Return the [x, y] coordinate for the center point of the cell that contains the specified text.  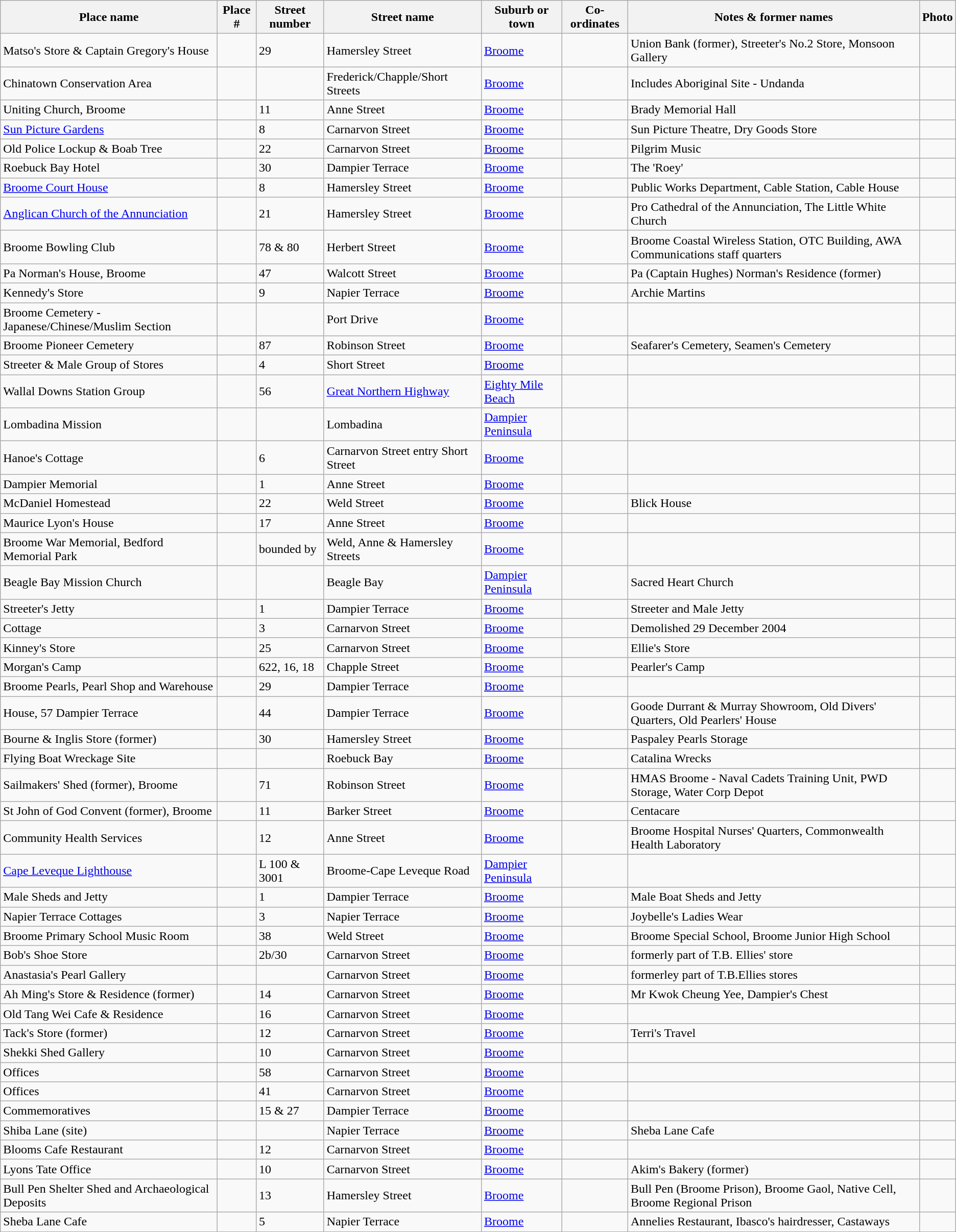
Sacred Heart Church [773, 582]
Commemoratives [109, 1111]
Sailmakers' Shed (former), Broome [109, 785]
Maurice Lyon's House [109, 523]
Pa Norman's House, Broome [109, 273]
Walcott Street [402, 273]
Pa (Captain Hughes) Norman's Residence (former) [773, 273]
L 100 & 3001 [290, 871]
Photo [938, 17]
4 [290, 365]
Broome Court House [109, 187]
Brady Memorial Hall [773, 110]
Dampier Memorial [109, 484]
14 [290, 994]
formerly part of T.B. Ellies' store [773, 955]
Male Boat Sheds and Jetty [773, 897]
Hanoe's Cottage [109, 457]
Bourne & Inglis Store (former) [109, 739]
Old Tang Wei Cafe & Residence [109, 1013]
Great Northern Highway [402, 391]
Annelies Restaurant, Ibasco's hairdresser, Castaways [773, 1222]
Blooms Cafe Restaurant [109, 1150]
Ellie's Store [773, 647]
78 & 80 [290, 247]
Streeter's Jetty [109, 609]
Paspaley Pearls Storage [773, 739]
Herbert Street [402, 247]
Lombadina Mission [109, 425]
Community Health Services [109, 837]
Blick House [773, 503]
71 [290, 785]
2b/30 [290, 955]
Chapple Street [402, 667]
13 [290, 1196]
The 'Roey' [773, 168]
Mr Kwok Cheung Yee, Dampier's Chest [773, 994]
Sun Picture Theatre, Dry Goods Store [773, 129]
Joybelle's Ladies Wear [773, 916]
Shiba Lane (site) [109, 1130]
9 [290, 293]
Union Bank (former), Streeter's No.2 Store, Monsoon Gallery [773, 50]
Broome Pioneer Cemetery [109, 346]
Sun Picture Gardens [109, 129]
Demolished 29 December 2004 [773, 628]
Pro Cathedral of the Annunciation, The Little White Church [773, 213]
Lyons Tate Office [109, 1169]
Broome War Memorial, Bedford Memorial Park [109, 549]
Lombadina [402, 425]
Wallal Downs Station Group [109, 391]
Short Street [402, 365]
Place name [109, 17]
25 [290, 647]
Weld, Anne & Hamersley Streets [402, 549]
Chinatown Conservation Area [109, 84]
15 & 27 [290, 1111]
Catalina Wrecks [773, 759]
Seafarer's Cemetery, Seamen's Cemetery [773, 346]
McDaniel Homestead [109, 503]
Pearler's Camp [773, 667]
622, 16, 18 [290, 667]
17 [290, 523]
Tack's Store (former) [109, 1033]
Roebuck Bay Hotel [109, 168]
Old Police Lockup & Boab Tree [109, 149]
Broome-Cape Leveque Road [402, 871]
56 [290, 391]
Terri's Travel [773, 1033]
Akim's Bakery (former) [773, 1169]
Broome Cemetery - Japanese/Chinese/Muslim Section [109, 319]
21 [290, 213]
Archie Martins [773, 293]
Street name [402, 17]
Napier Terrace Cottages [109, 916]
Roebuck Bay [402, 759]
Male Sheds and Jetty [109, 897]
formerley part of T.B.Ellies stores [773, 975]
Flying Boat Wreckage Site [109, 759]
Ah Ming's Store & Residence (former) [109, 994]
Suburb or town [521, 17]
Matso's Store & Captain Gregory's House [109, 50]
St John of God Convent (former), Broome [109, 811]
Frederick/Chapple/Short Streets [402, 84]
Cape Leveque Lighthouse [109, 871]
Uniting Church, Broome [109, 110]
Beagle Bay Mission Church [109, 582]
Bull Pen (Broome Prison), Broome Gaol, Native Cell, Broome Regional Prison [773, 1196]
Broome Special School, Broome Junior High School [773, 936]
Broome Primary School Music Room [109, 936]
Bob's Shoe Store [109, 955]
44 [290, 713]
Anastasia's Pearl Gallery [109, 975]
Streeter and Male Jetty [773, 609]
Kennedy's Store [109, 293]
Pilgrim Music [773, 149]
Centacare [773, 811]
Shekki Shed Gallery [109, 1052]
Place # [236, 17]
HMAS Broome - Naval Cadets Training Unit, PWD Storage, Water Corp Depot [773, 785]
Notes & former names [773, 17]
Morgan's Camp [109, 667]
Cottage [109, 628]
Public Works Department, Cable Station, Cable House [773, 187]
5 [290, 1222]
Carnarvon Street entry Short Street [402, 457]
Eighty Mile Beach [521, 391]
House, 57 Dampier Terrace [109, 713]
Co-ordinates [594, 17]
Broome Hospital Nurses' Quarters, Commonwealth Health Laboratory [773, 837]
58 [290, 1072]
16 [290, 1013]
Broome Pearls, Pearl Shop and Warehouse [109, 686]
41 [290, 1092]
87 [290, 346]
Street number [290, 17]
Includes Aboriginal Site - Undanda [773, 84]
Beagle Bay [402, 582]
6 [290, 457]
Anglican Church of the Annunciation [109, 213]
Broome Coastal Wireless Station, OTC Building, AWA Communications staff quarters [773, 247]
47 [290, 273]
38 [290, 936]
bounded by [290, 549]
Kinney's Store [109, 647]
Streeter & Male Group of Stores [109, 365]
Goode Durrant & Murray Showroom, Old Divers' Quarters, Old Pearlers' House [773, 713]
Barker Street [402, 811]
Broome Bowling Club [109, 247]
Bull Pen Shelter Shed and Archaeological Deposits [109, 1196]
Port Drive [402, 319]
